From the cell containing the given text, extract its center point as [x, y] coordinate. 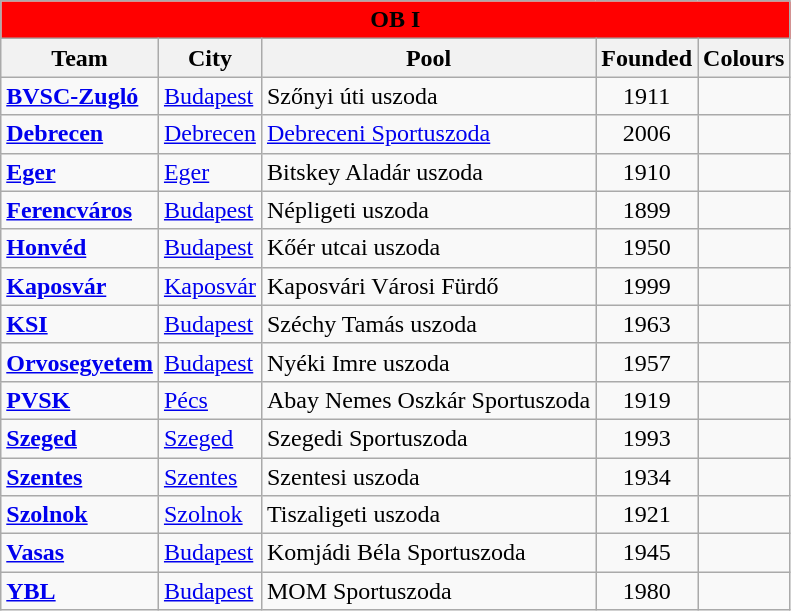
1910 [647, 172]
1963 [647, 324]
Orvosegyetem [80, 362]
Abay Nemes Oszkár Sportuszoda [428, 400]
1921 [647, 515]
1911 [647, 96]
Szegedi Sportuszoda [428, 438]
1934 [647, 477]
Pool [428, 58]
1950 [647, 248]
1980 [647, 591]
MOM Sportuszoda [428, 591]
Nyéki Imre uszoda [428, 362]
1999 [647, 286]
City [210, 58]
Bitskey Aladár uszoda [428, 172]
OB I [396, 20]
1919 [647, 400]
Vasas [80, 553]
BVSC-Zugló [80, 96]
Széchy Tamás uszoda [428, 324]
Honvéd [80, 248]
1899 [647, 210]
Team [80, 58]
PVSK [80, 400]
Founded [647, 58]
Pécs [210, 400]
1945 [647, 553]
Kaposvári Városi Fürdő [428, 286]
Tiszaligeti uszoda [428, 515]
1957 [647, 362]
Debreceni Sportuszoda [428, 134]
Népligeti uszoda [428, 210]
Kőér utcai uszoda [428, 248]
Szőnyi úti uszoda [428, 96]
KSI [80, 324]
YBL [80, 591]
1993 [647, 438]
Ferencváros [80, 210]
Colours [744, 58]
Szentesi uszoda [428, 477]
Komjádi Béla Sportuszoda [428, 553]
2006 [647, 134]
